Identify which cell holds the provided text, then report its (X, Y) central coordinate. 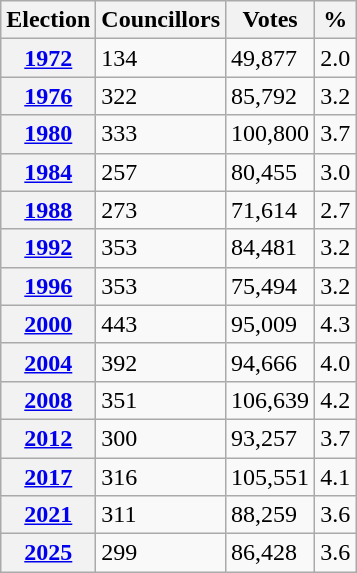
Councillors (161, 20)
Votes (270, 20)
1976 (48, 96)
322 (161, 96)
2012 (48, 438)
273 (161, 210)
299 (161, 553)
1980 (48, 134)
392 (161, 362)
443 (161, 324)
Election (48, 20)
88,259 (270, 515)
93,257 (270, 438)
300 (161, 438)
75,494 (270, 286)
71,614 (270, 210)
1996 (48, 286)
257 (161, 172)
4.2 (336, 400)
1972 (48, 58)
1988 (48, 210)
1984 (48, 172)
316 (161, 477)
2.7 (336, 210)
3.0 (336, 172)
105,551 (270, 477)
85,792 (270, 96)
4.3 (336, 324)
134 (161, 58)
333 (161, 134)
351 (161, 400)
106,639 (270, 400)
2008 (48, 400)
2.0 (336, 58)
4.1 (336, 477)
49,877 (270, 58)
2021 (48, 515)
95,009 (270, 324)
84,481 (270, 248)
80,455 (270, 172)
2017 (48, 477)
100,800 (270, 134)
2025 (48, 553)
% (336, 20)
86,428 (270, 553)
2000 (48, 324)
2004 (48, 362)
94,666 (270, 362)
1992 (48, 248)
4.0 (336, 362)
311 (161, 515)
